Identify which cell holds the provided text, then report its [x, y] central coordinate. 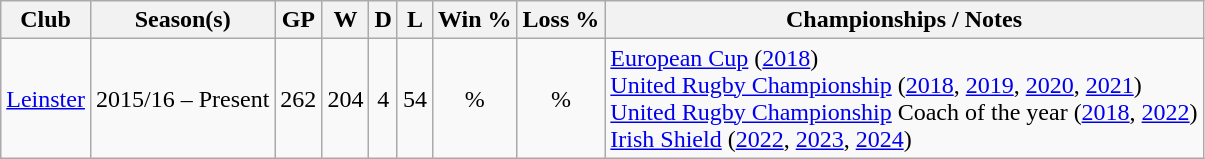
W [346, 20]
GP [298, 20]
Season(s) [182, 20]
Win % [474, 20]
4 [383, 98]
Club [46, 20]
262 [298, 98]
Loss % [561, 20]
2015/16 – Present [182, 98]
54 [414, 98]
Championships / Notes [904, 20]
D [383, 20]
204 [346, 98]
Leinster [46, 98]
L [414, 20]
